For the text-containing cell, return its midpoint in [x, y] coordinate format. 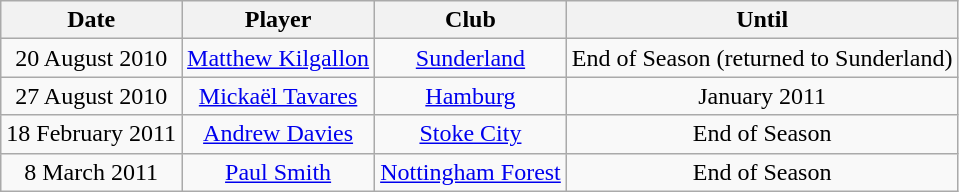
Until [762, 20]
Paul Smith [278, 172]
Date [92, 20]
Hamburg [471, 96]
20 August 2010 [92, 58]
Club [471, 20]
Stoke City [471, 134]
Nottingham Forest [471, 172]
8 March 2011 [92, 172]
End of Season (returned to Sunderland) [762, 58]
Sunderland [471, 58]
18 February 2011 [92, 134]
January 2011 [762, 96]
Mickaël Tavares [278, 96]
Matthew Kilgallon [278, 58]
27 August 2010 [92, 96]
Player [278, 20]
Andrew Davies [278, 134]
